Return [x, y] of the center of cell containing provided text 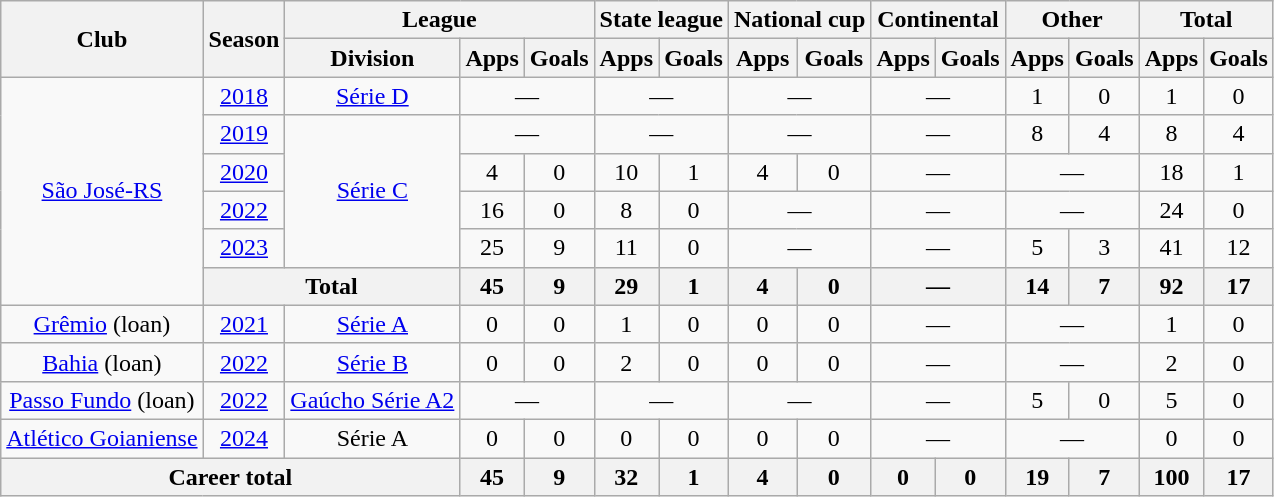
19 [1037, 477]
Série B [372, 362]
16 [492, 210]
Season [244, 39]
Continental [938, 20]
Bahia (loan) [102, 362]
2021 [244, 324]
100 [1171, 477]
10 [626, 172]
Série D [372, 96]
State league [661, 20]
Série C [372, 191]
18 [1171, 172]
3 [1104, 248]
32 [626, 477]
Passo Fundo (loan) [102, 400]
24 [1171, 210]
Other [1072, 20]
11 [626, 248]
41 [1171, 248]
Career total [230, 477]
Grêmio (loan) [102, 324]
Atlético Goianiense [102, 438]
São José-RS [102, 191]
2023 [244, 248]
2020 [244, 172]
2024 [244, 438]
Club [102, 39]
29 [626, 286]
92 [1171, 286]
14 [1037, 286]
2018 [244, 96]
Gaúcho Série A2 [372, 400]
Division [372, 58]
12 [1239, 248]
25 [492, 248]
National cup [799, 20]
League [440, 20]
2019 [244, 134]
